Provide the [x, y] coordinate of the cell's center where the given text is located.  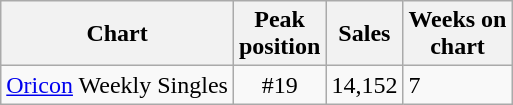
Weeks onchart [458, 34]
Chart [118, 34]
Peakposition [279, 34]
14,152 [364, 85]
Sales [364, 34]
7 [458, 85]
#19 [279, 85]
Oricon Weekly Singles [118, 85]
